Output the (X, Y) coordinate of the center of the cell containing the given text.  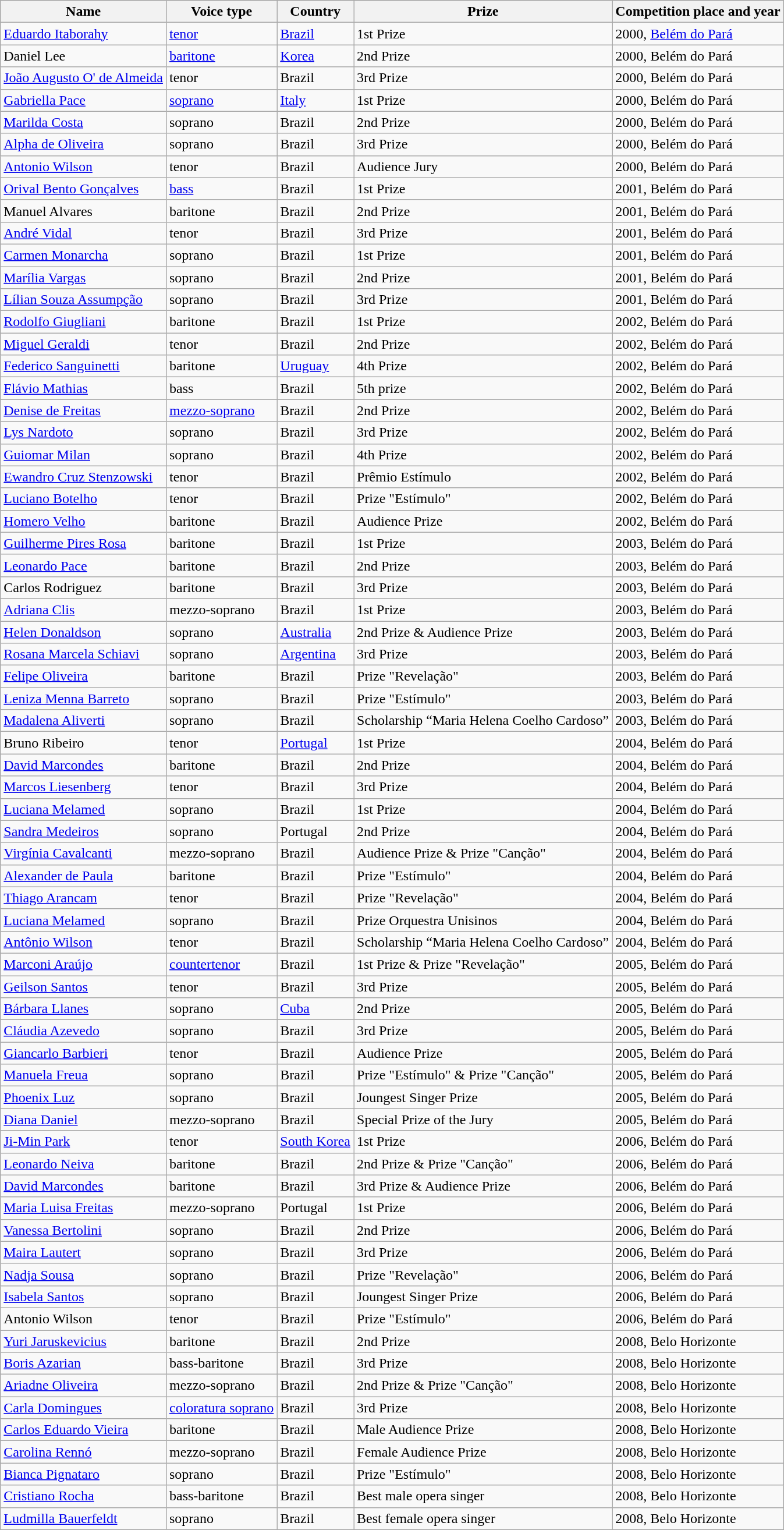
Audience Jury (483, 167)
Marcos Liesenberg (84, 787)
Maira Lautert (84, 1252)
Manuel Alvares (84, 211)
Boris Azarian (84, 1363)
3rd Prize & Audience Prize (483, 1186)
Korea (315, 56)
Virgínia Cavalcanti (84, 853)
Marconi Araújo (84, 964)
Felipe Oliveira (84, 677)
Italy (315, 100)
Sandra Medeiros (84, 831)
Carla Domingues (84, 1408)
Orival Bento Gonçalves (84, 189)
Lys Nardoto (84, 433)
Leonardo Neiva (84, 1164)
Bianca Pignataro (84, 1474)
Uruguay (315, 366)
Prize "Estímulo" & Prize "Canção" (483, 1075)
Yuri Jaruskevicius (84, 1341)
Marilda Costa (84, 122)
Eduardo Itaborahy (84, 34)
Marília Vargas (84, 278)
Prize Orquestra Unisinos (483, 920)
Miguel Geraldi (84, 344)
Female Audience Prize (483, 1452)
Helen Donaldson (84, 632)
Carolina Rennó (84, 1452)
Carlos Rodriguez (84, 587)
Alpha de Oliveira (84, 144)
Diana Daniel (84, 1120)
Audience Prize & Prize "Canção" (483, 853)
André Vidal (84, 233)
Flávio Mathias (84, 388)
Giancarlo Barbieri (84, 1053)
Manuela Freua (84, 1075)
Guiomar Milan (84, 455)
Madalena Aliverti (84, 721)
Alexander de Paula (84, 876)
coloratura soprano (221, 1408)
Thiago Arancam (84, 898)
Ji-Min Park (84, 1142)
Lílian Souza Assumpção (84, 300)
Prêmio Estímulo (483, 477)
Ariadne Oliveira (84, 1386)
Denise de Freitas (84, 410)
Prize (483, 12)
Nadja Sousa (84, 1274)
Ewandro Cruz Stenzowski (84, 477)
Competition place and year (698, 12)
Rodolfo Giugliani (84, 322)
Special Prize of the Jury (483, 1120)
Cláudia Azevedo (84, 1031)
Guilherme Pires Rosa (84, 543)
Geilson Santos (84, 987)
South Korea (315, 1142)
Maria Luisa Freitas (84, 1208)
Bárbara Llanes (84, 1009)
Homero Velho (84, 521)
Vanessa Bertolini (84, 1230)
Carlos Eduardo Vieira (84, 1430)
Leonardo Pace (84, 565)
countertenor (221, 964)
Voice type (221, 12)
Gabriella Pace (84, 100)
Australia (315, 632)
Best female opera singer (483, 1518)
Antônio Wilson (84, 942)
Carmen Monarcha (84, 255)
5th prize (483, 388)
Argentina (315, 654)
Adriana Clis (84, 610)
Leniza Menna Barreto (84, 699)
Bruno Ribeiro (84, 743)
Cuba (315, 1009)
Isabela Santos (84, 1297)
Country (315, 12)
Male Audience Prize (483, 1430)
Phoenix Luz (84, 1097)
Cristiano Rocha (84, 1496)
Name (84, 12)
Ludmilla Bauerfeldt (84, 1518)
Daniel Lee (84, 56)
1st Prize & Prize "Revelação" (483, 964)
2nd Prize & Audience Prize (483, 632)
Federico Sanguinetti (84, 366)
Best male opera singer (483, 1496)
Rosana Marcela Schiavi (84, 654)
Luciano Botelho (84, 499)
João Augusto O' de Almeida (84, 78)
